Find where the given text appears and provide that cell's center as [x, y] coordinate. 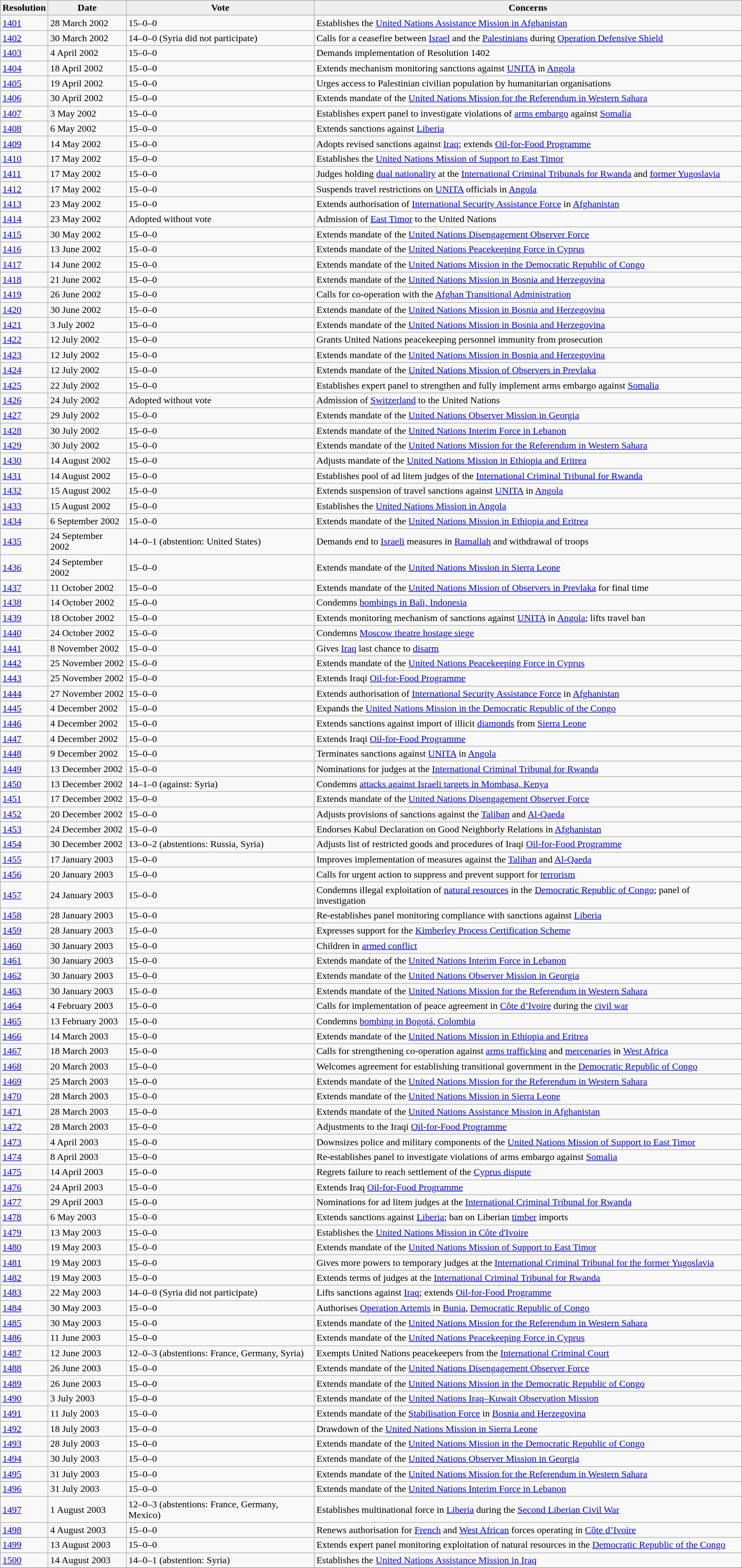
1469 [24, 1081]
30 December 2002 [87, 844]
1482 [24, 1278]
11 October 2002 [87, 588]
Urges access to Palestinian civilian population by humanitarian organisations [528, 83]
Condemns attacks against Israeli targets in Mombasa, Kenya [528, 784]
1411 [24, 174]
Adjusts mandate of the United Nations Mission in Ethiopia and Eritrea [528, 461]
1493 [24, 1444]
1412 [24, 189]
Admission of Switzerland to the United Nations [528, 400]
8 November 2002 [87, 648]
8 April 2003 [87, 1157]
6 September 2002 [87, 521]
Gives more powers to temporary judges at the International Criminal Tribunal for the former Yugoslavia [528, 1263]
1436 [24, 567]
1439 [24, 618]
1459 [24, 930]
Establishes multinational force in Liberia during the Second Liberian Civil War [528, 1509]
Extends suspension of travel sanctions against UNITA in Angola [528, 491]
1401 [24, 23]
11 July 2003 [87, 1413]
1452 [24, 814]
1485 [24, 1323]
1426 [24, 400]
1407 [24, 113]
4 February 2003 [87, 1006]
1470 [24, 1096]
Adjusts provisions of sanctions against the Taliban and Al-Qaeda [528, 814]
Establishes the United Nations Mission in Angola [528, 506]
3 May 2002 [87, 113]
1430 [24, 461]
1413 [24, 204]
Grants United Nations peacekeeping personnel immunity from prosecution [528, 340]
1499 [24, 1545]
1468 [24, 1066]
Condemns illegal exploitation of natural resources in the Democratic Republic of Congo; panel of investigation [528, 895]
6 May 2002 [87, 128]
1453 [24, 829]
1481 [24, 1263]
1414 [24, 219]
Establishes expert panel to investigate violations of arms embargo against Somalia [528, 113]
14 May 2002 [87, 144]
1454 [24, 844]
Endorses Kabul Declaration on Good Neighborly Relations in Afghanistan [528, 829]
1410 [24, 159]
Expresses support for the Kimberley Process Certification Scheme [528, 930]
Improves implementation of measures against the Taliban and Al-Qaeda [528, 859]
26 June 2002 [87, 295]
3 July 2003 [87, 1398]
1444 [24, 694]
Terminates sanctions against UNITA in Angola [528, 754]
1461 [24, 961]
Judges holding dual nationality at the International Criminal Tribunals for Rwanda and former Yugoslavia [528, 174]
18 March 2003 [87, 1051]
12–0–3 (abstentions: France, Germany, Syria) [220, 1353]
Admission of East Timor to the United Nations [528, 219]
6 May 2003 [87, 1217]
1432 [24, 491]
1428 [24, 430]
Adjusts list of restricted goods and procedures of Iraqi Oil-for-Food Programme [528, 844]
Expands the United Nations Mission in the Democratic Republic of the Congo [528, 709]
Condemns bombing in Bogotá, Colombia [528, 1021]
30 June 2002 [87, 310]
1473 [24, 1142]
20 January 2003 [87, 874]
30 March 2002 [87, 38]
1500 [24, 1560]
Establishes the United Nations Assistance Mission in Iraq [528, 1560]
Establishes the United Nations Mission of Support to East Timor [528, 159]
14–0–1 (abstention: Syria) [220, 1560]
18 October 2002 [87, 618]
13 June 2002 [87, 249]
4 August 2003 [87, 1530]
1441 [24, 648]
1484 [24, 1308]
Extends mechanism monitoring sanctions against UNITA in Angola [528, 68]
1433 [24, 506]
1443 [24, 678]
13 February 2003 [87, 1021]
3 July 2002 [87, 325]
Regrets failure to reach settlement of the Cyprus dispute [528, 1172]
1451 [24, 799]
Downsizes police and military components of the United Nations Mission of Support to East Timor [528, 1142]
Renews authorisation for French and West African forces operating in Côte d’Ivoire [528, 1530]
18 April 2002 [87, 68]
9 December 2002 [87, 754]
Extends mandate of the United Nations Mission of Observers in Prevlaka [528, 370]
27 November 2002 [87, 694]
28 July 2003 [87, 1444]
13 August 2003 [87, 1545]
Drawdown of the United Nations Mission in Sierra Leone [528, 1429]
1496 [24, 1489]
14 August 2003 [87, 1560]
28 March 2002 [87, 23]
20 March 2003 [87, 1066]
1477 [24, 1202]
1402 [24, 38]
4 April 2002 [87, 53]
22 May 2003 [87, 1293]
30 May 2002 [87, 234]
1472 [24, 1127]
1421 [24, 325]
1463 [24, 991]
1479 [24, 1233]
1406 [24, 98]
Concerns [528, 8]
1429 [24, 446]
1498 [24, 1530]
1458 [24, 915]
Extends monitoring mechanism of sanctions against UNITA in Angola; lifts travel ban [528, 618]
1488 [24, 1368]
4 April 2003 [87, 1142]
1423 [24, 355]
Re-establishes panel to investigate violations of arms embargo against Somalia [528, 1157]
24 January 2003 [87, 895]
1494 [24, 1459]
1437 [24, 588]
Extends mandate of the United Nations Mission of Support to East Timor [528, 1248]
1449 [24, 769]
1471 [24, 1112]
1478 [24, 1217]
1416 [24, 249]
Demands implementation of Resolution 1402 [528, 53]
Authorises Operation Artemis in Bunia, Democratic Republic of Congo [528, 1308]
1448 [24, 754]
1445 [24, 709]
1435 [24, 542]
1446 [24, 724]
1442 [24, 663]
1460 [24, 946]
1489 [24, 1383]
1464 [24, 1006]
1434 [24, 521]
1490 [24, 1398]
12 June 2003 [87, 1353]
Extends terms of judges at the International Criminal Tribunal for Rwanda [528, 1278]
Extends Iraq Oil-for-Food Programme [528, 1187]
1487 [24, 1353]
1420 [24, 310]
Exempts United Nations peacekeepers from the International Criminal Court [528, 1353]
30 July 2003 [87, 1459]
Condemns Moscow theatre hostage siege [528, 633]
Suspends travel restrictions on UNITA officials in Angola [528, 189]
14 April 2003 [87, 1172]
1405 [24, 83]
1404 [24, 68]
Lifts sanctions against Iraq; extends Oil-for-Food Programme [528, 1293]
14–0–1 (abstention: United States) [220, 542]
1422 [24, 340]
1456 [24, 874]
Calls for co-operation with the Afghan Transitional Administration [528, 295]
Resolution [24, 8]
Children in armed conflict [528, 946]
1440 [24, 633]
25 March 2003 [87, 1081]
Extends sanctions against Liberia [528, 128]
Extends sanctions against Liberia; ban on Liberian timber imports [528, 1217]
Calls for implementation of peace agreement in Côte d’Ivoire during the civil war [528, 1006]
Establishes the United Nations Assistance Mission in Afghanistan [528, 23]
Establishes pool of ad litem judges of the International Criminal Tribunal for Rwanda [528, 476]
18 July 2003 [87, 1429]
1450 [24, 784]
1409 [24, 144]
14 October 2002 [87, 603]
1419 [24, 295]
Calls for a ceasefire between Israel and the Palestinians during Operation Defensive Shield [528, 38]
Demands end to Israeli measures in Ramallah and withdrawal of troops [528, 542]
24 December 2002 [87, 829]
1466 [24, 1036]
30 April 2002 [87, 98]
24 July 2002 [87, 400]
11 June 2003 [87, 1338]
22 July 2002 [87, 385]
29 April 2003 [87, 1202]
1438 [24, 603]
1476 [24, 1187]
20 December 2002 [87, 814]
14 March 2003 [87, 1036]
1427 [24, 415]
Extends expert panel monitoring exploitation of natural resources in the Democratic Republic of the Congo [528, 1545]
29 July 2002 [87, 415]
Condemns bombings in Bali, Indonesia [528, 603]
1483 [24, 1293]
1408 [24, 128]
1497 [24, 1509]
1 August 2003 [87, 1509]
1475 [24, 1172]
Adjustments to the Iraqi Oil-for-Food Programme [528, 1127]
1467 [24, 1051]
12–0–3 (abstentions: France, Germany, Mexico) [220, 1509]
19 April 2002 [87, 83]
Extends mandate of the United Nations Iraq–Kuwait Observation Mission [528, 1398]
1403 [24, 53]
1462 [24, 976]
21 June 2002 [87, 280]
Adopts revised sanctions against Iraq; extends Oil-for-Food Programme [528, 144]
1417 [24, 265]
1455 [24, 859]
13 May 2003 [87, 1233]
Extends mandate of the United Nations Mission of Observers in Prevlaka for final time [528, 588]
Date [87, 8]
Extends mandate of the United Nations Assistance Mission in Afghanistan [528, 1112]
1486 [24, 1338]
1431 [24, 476]
Calls for strengthening co-operation against arms trafficking and mercenaries in West Africa [528, 1051]
Establishes the United Nations Mission in Côte d'Ivoire [528, 1233]
1480 [24, 1248]
14 June 2002 [87, 265]
1418 [24, 280]
24 October 2002 [87, 633]
13–0–2 (abstentions: Russia, Syria) [220, 844]
Nominations for ad litem judges at the International Criminal Tribunal for Rwanda [528, 1202]
Nominations for judges at the International Criminal Tribunal for Rwanda [528, 769]
Establishes expert panel to strengthen and fully implement arms embargo against Somalia [528, 385]
1465 [24, 1021]
24 April 2003 [87, 1187]
1491 [24, 1413]
Extends sanctions against import of illicit diamonds from Sierra Leone [528, 724]
1447 [24, 739]
Vote [220, 8]
1492 [24, 1429]
Welcomes agreement for establishing transitional government in the Democratic Republic of Congo [528, 1066]
1474 [24, 1157]
Calls for urgent action to suppress and prevent support for terrorism [528, 874]
17 December 2002 [87, 799]
1457 [24, 895]
17 January 2003 [87, 859]
1424 [24, 370]
1425 [24, 385]
14–1–0 (against: Syria) [220, 784]
1415 [24, 234]
Re-establishes panel monitoring compliance with sanctions against Liberia [528, 915]
Gives Iraq last chance to disarm [528, 648]
Extends mandate of the Stabilisation Force in Bosnia and Herzegovina [528, 1413]
1495 [24, 1474]
